Scan for the cell matching the given text and deliver its [x, y] coordinate at center. 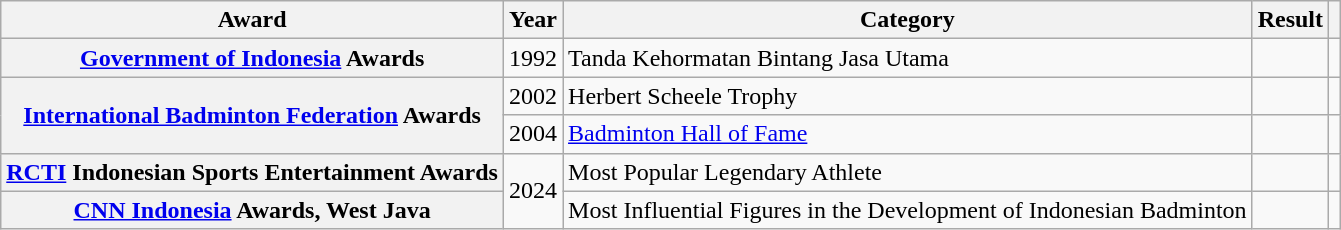
1992 [532, 58]
International Badminton Federation Awards [252, 115]
Badminton Hall of Fame [908, 134]
Most Popular Legendary Athlete [908, 172]
2002 [532, 96]
2004 [532, 134]
Category [908, 20]
Herbert Scheele Trophy [908, 96]
Result [1290, 20]
Tanda Kehormatan Bintang Jasa Utama [908, 58]
Year [532, 20]
Government of Indonesia Awards [252, 58]
RCTI Indonesian Sports Entertainment Awards [252, 172]
CNN Indonesia Awards, West Java [252, 210]
Award [252, 20]
Most Influential Figures in the Development of Indonesian Badminton [908, 210]
2024 [532, 191]
